Return the (X, Y) coordinate for the center point of the cell that contains the specified text.  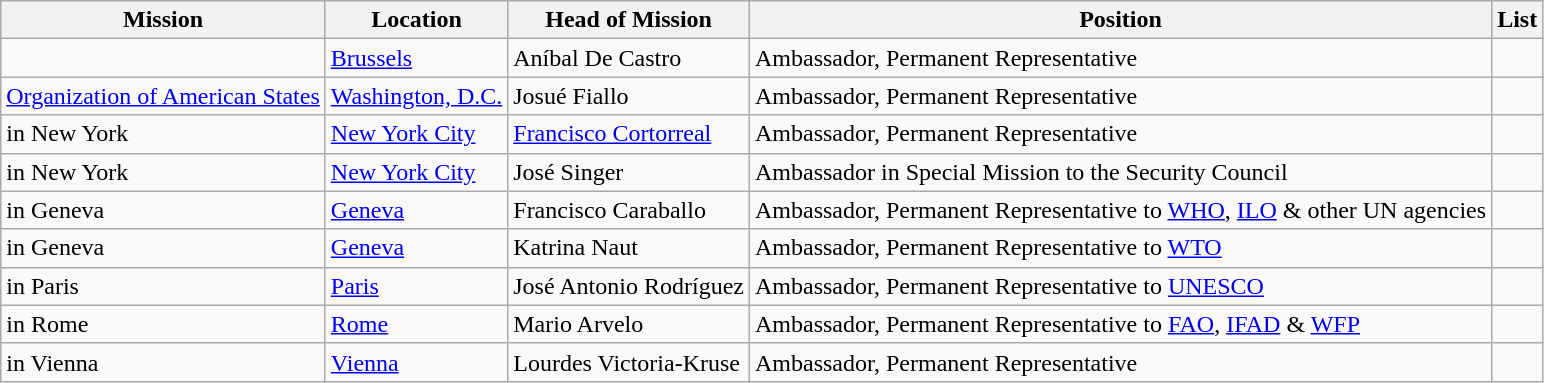
List (1518, 20)
Washington, D.C. (416, 96)
Ambassador, Permanent Representative to WTO (1120, 248)
Ambassador in Special Mission to the Security Council (1120, 172)
Brussels (416, 58)
Francisco Caraballo (629, 210)
in Rome (164, 324)
Josué Fiallo (629, 96)
José Antonio Rodríguez (629, 286)
Head of Mission (629, 20)
Ambassador, Permanent Representative to UNESCO (1120, 286)
in Paris (164, 286)
Location (416, 20)
Vienna (416, 362)
Lourdes Victoria-Kruse (629, 362)
Ambassador, Permanent Representative to FAO, IFAD & WFP (1120, 324)
Mission (164, 20)
Position (1120, 20)
Mario Arvelo (629, 324)
Organization of American States (164, 96)
in Vienna (164, 362)
Rome (416, 324)
Aníbal De Castro (629, 58)
Paris (416, 286)
Ambassador, Permanent Representative to WHO, ILO & other UN agencies (1120, 210)
José Singer (629, 172)
Katrina Naut (629, 248)
Francisco Cortorreal (629, 134)
